Provide the (x, y) coordinate of the cell's center where the given text is located.  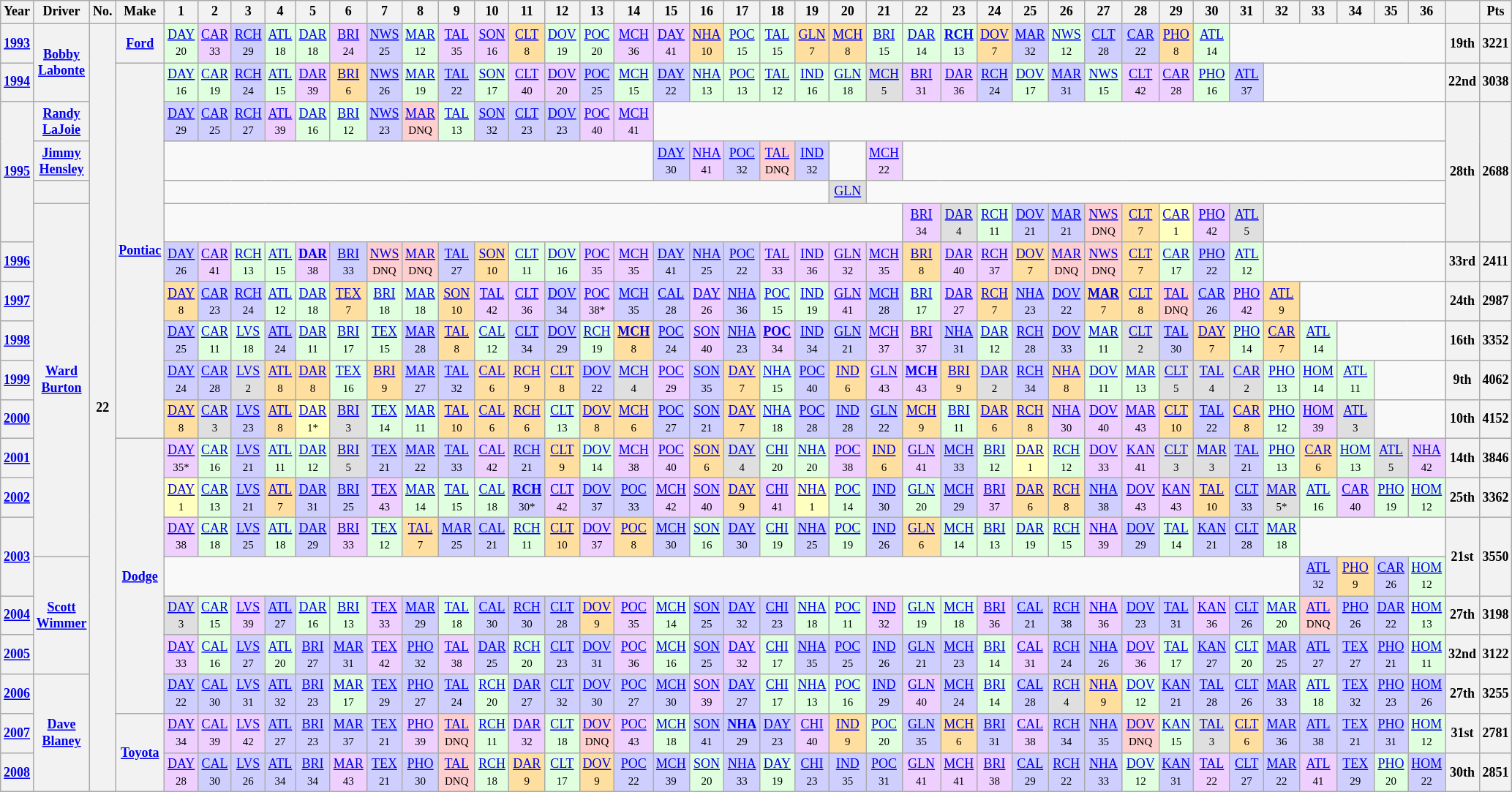
LVS2 (248, 380)
BRI15 (884, 43)
NHA31 (959, 341)
11 (527, 12)
CAR11 (215, 341)
MAR19 (421, 83)
DAR36 (959, 83)
TEX43 (385, 497)
6 (348, 12)
MCH36 (633, 43)
TAL42 (492, 301)
DAY16 (181, 83)
MCH16 (671, 655)
TEX16 (348, 380)
PHO12 (1282, 419)
RCH27 (248, 121)
CAL42 (492, 459)
NHA41 (707, 161)
DAR11 (313, 341)
No. (102, 12)
2002 (18, 497)
HOM14 (1318, 380)
ATL7 (280, 497)
17 (742, 12)
4152 (1495, 419)
19th (1463, 43)
NWS23 (385, 121)
NWS26 (385, 83)
30 (1212, 12)
POC34 (778, 341)
8 (421, 12)
CLT34 (527, 341)
DAR8 (313, 380)
Toyota (140, 753)
32 (1282, 12)
MCH39 (671, 772)
MAR29 (421, 615)
31st (1463, 733)
BRI27 (313, 655)
24th (1463, 301)
33rd (1463, 262)
DAY9 (742, 497)
DAY24 (181, 380)
CAR3 (215, 419)
MCH4 (633, 380)
MCH38 (633, 459)
PHO14 (1246, 341)
1997 (18, 301)
GLN22 (884, 419)
2851 (1495, 772)
POC8 (633, 537)
CAR15 (215, 615)
2001 (18, 459)
25th (1463, 497)
RCH37 (995, 262)
CHI20 (778, 459)
30th (1463, 772)
POC14 (848, 497)
NHA26 (1104, 655)
NWS25 (385, 43)
1993 (18, 43)
IND9 (848, 733)
CAL16 (215, 655)
CAR1 (1176, 223)
DAR9 (527, 772)
DAY29 (181, 121)
TAL17 (1176, 655)
CAR2 (1246, 380)
TAL3 (1212, 733)
DAR4 (959, 223)
CAL31 (1030, 655)
BRI11 (959, 419)
ATL41 (1318, 772)
CAR6 (1318, 459)
4 (280, 12)
KAN15 (1176, 733)
MCH42 (671, 497)
DAY1 (181, 497)
MCH24 (959, 694)
SON21 (707, 419)
26 (1067, 12)
TAL12 (778, 83)
KAN43 (1176, 497)
CAR41 (215, 262)
3550 (1495, 556)
1996 (18, 262)
GLN43 (884, 380)
1994 (18, 83)
2008 (18, 772)
SON17 (492, 83)
DAR39 (313, 83)
POC31 (884, 772)
2411 (1495, 262)
CLT40 (527, 83)
SON35 (707, 380)
CLT32 (562, 694)
NWS15 (1104, 83)
TAL32 (456, 380)
BRI24 (348, 43)
PHO21 (1391, 655)
POC38 (848, 459)
PHO16 (1212, 83)
CLT36 (527, 301)
TEX15 (385, 341)
TAL24 (456, 694)
DOV31 (597, 655)
MCH23 (959, 655)
POC29 (671, 380)
3221 (1495, 43)
Pts (1495, 12)
IND35 (848, 772)
9 (456, 12)
DOV16 (562, 262)
BRI25 (348, 497)
10th (1463, 419)
POC36 (633, 655)
TAL18 (456, 615)
36 (1426, 12)
1995 (18, 172)
SON6 (707, 459)
MAR5* (1282, 497)
CAR23 (215, 301)
RCH28 (1030, 341)
Ford (140, 43)
3122 (1495, 655)
MAR27 (421, 380)
Jimmy Hensley (61, 161)
3038 (1495, 83)
16th (1463, 341)
MAR13 (1140, 380)
DAY35* (181, 459)
MAR14 (421, 497)
20 (848, 12)
2005 (18, 655)
3846 (1495, 459)
PHO32 (421, 655)
21 (884, 12)
MCH9 (922, 419)
3255 (1495, 694)
NHA42 (1426, 459)
RCH22 (1067, 772)
DAR14 (922, 43)
NHA9 (1104, 694)
BRI6 (348, 83)
2007 (18, 733)
MAR36 (1282, 733)
CAL38 (1030, 733)
CAL29 (1030, 772)
RCH6 (527, 419)
TEX33 (385, 615)
24 (995, 12)
DAR31 (313, 497)
CLT20 (1246, 655)
PHO9 (1355, 576)
LVS31 (248, 694)
RCH4 (1067, 694)
DOV19 (562, 43)
34 (1355, 12)
ATL34 (280, 772)
4062 (1495, 380)
NHA38 (1104, 497)
TAL4 (1212, 380)
CHI19 (778, 537)
ATL24 (280, 341)
RCH30* (527, 497)
CAR8 (1246, 419)
3 (248, 12)
MCH5 (884, 83)
MAR12 (421, 43)
MCH15 (633, 83)
MCH28 (884, 301)
MCH37 (884, 341)
RCH9 (527, 380)
ATL3 (1355, 419)
MAR33 (1282, 694)
TEX42 (385, 655)
35 (1391, 12)
ATL39 (280, 121)
TAL28 (1212, 694)
MAR7 (1104, 301)
IND28 (848, 419)
NHA1 (812, 497)
DAR22 (1391, 615)
DAR40 (959, 262)
POC43 (633, 733)
CAR40 (1355, 497)
TAL8 (456, 341)
TAL13 (456, 121)
ATL38 (1318, 733)
PHO27 (421, 694)
DOV14 (597, 459)
NHA20 (812, 459)
28 (1140, 12)
BRI36 (995, 615)
GLN35 (922, 733)
DAR29 (313, 537)
RCH30 (527, 615)
IND36 (812, 262)
14 (633, 12)
CLT5 (1176, 380)
GLN7 (812, 43)
IND30 (884, 497)
NHA8 (1067, 380)
CAR18 (215, 537)
33 (1318, 12)
MAR20 (1282, 615)
NHA15 (778, 380)
2987 (1495, 301)
DOV8 (597, 419)
12 (562, 12)
CLT33 (1246, 497)
SON39 (707, 694)
3352 (1495, 341)
DAY23 (778, 733)
2 (215, 12)
NHA30 (1067, 419)
POC16 (848, 694)
BRI38 (995, 772)
2781 (1495, 733)
POC33 (633, 497)
SON41 (707, 733)
9th (1463, 380)
CLT3 (1176, 459)
LVS42 (248, 733)
CAR16 (215, 459)
CAL39 (215, 733)
TEX14 (385, 419)
HOM22 (1426, 772)
PHO8 (1176, 43)
CHI41 (778, 497)
28th (1463, 172)
7 (385, 12)
MAR17 (348, 694)
IND29 (884, 694)
3362 (1495, 497)
CAR7 (1282, 341)
DAY19 (778, 772)
CAR13 (215, 497)
ATLDNQ (1318, 615)
TAL35 (456, 43)
23 (959, 12)
TEX27 (1355, 655)
HOM39 (1318, 419)
25 (1030, 12)
DAR1 (1030, 459)
Bobby Labonte (61, 63)
15 (671, 12)
PHO22 (1212, 262)
LVS18 (248, 341)
CLT17 (562, 772)
GLN18 (848, 83)
1999 (18, 380)
RCH18 (492, 772)
MCH22 (884, 161)
27 (1104, 12)
RCH38 (1067, 615)
DAY20 (181, 43)
DAR1* (313, 419)
TAL30 (1176, 341)
RCH19 (597, 341)
Year (18, 12)
BRI8 (922, 262)
3198 (1495, 615)
2688 (1495, 172)
POC28 (812, 419)
32nd (1463, 655)
CLT11 (527, 262)
CLT2 (1140, 341)
DAY3 (181, 615)
10 (492, 12)
GLN (848, 192)
NHA29 (742, 733)
LVS39 (248, 615)
TEX32 (1355, 694)
TAL27 (456, 262)
19 (812, 12)
ATL37 (1246, 83)
PHO19 (1391, 497)
TAL14 (1176, 537)
PHO26 (1355, 615)
RCH21 (527, 459)
DAR32 (527, 733)
DAR2 (995, 380)
ATL20 (280, 655)
TAL31 (1176, 615)
Randy LaJoie (61, 121)
RCH15 (1067, 537)
BRI18 (385, 301)
POC38* (597, 301)
LVS26 (248, 772)
CLT18 (562, 733)
POC19 (848, 537)
DOV30 (597, 694)
ATL9 (1282, 301)
HOM26 (1426, 694)
TAL38 (456, 655)
DOV11 (1104, 380)
13 (597, 12)
1998 (18, 341)
Pontiac (140, 251)
DAY25 (181, 341)
Make (140, 12)
HOM11 (1426, 655)
GLN19 (922, 615)
DOV21 (1030, 223)
MCH43 (922, 380)
NHA10 (707, 43)
DAR38 (313, 262)
GLN6 (922, 537)
DAY4 (742, 459)
31 (1246, 12)
DAY34 (181, 733)
NWS12 (1067, 43)
MCH29 (959, 497)
MAR28 (421, 341)
DOV20 (562, 83)
18 (778, 12)
BRI5 (348, 459)
KAN31 (1176, 772)
PHO23 (1391, 694)
RCH7 (995, 301)
CAR19 (215, 83)
IND19 (812, 301)
DAY28 (181, 772)
Ward Burton (61, 380)
DOV17 (1030, 83)
2006 (18, 694)
TEX12 (385, 537)
DAY33 (181, 655)
GLN20 (922, 497)
CAR25 (215, 121)
NHA39 (1104, 537)
CLT13 (562, 419)
POC32 (742, 161)
DOV36 (1140, 655)
1 (181, 12)
SON20 (707, 772)
TAL21 (1246, 459)
2000 (18, 419)
DOV40 (1104, 419)
CHI40 (812, 733)
MAR21 (1067, 223)
SON32 (492, 121)
22nd (1463, 83)
CAR33 (215, 43)
ATL16 (1318, 497)
PHO31 (1391, 733)
GLN32 (848, 262)
LVS23 (248, 419)
LVS25 (248, 537)
IND34 (812, 341)
DAR19 (1030, 537)
Dave Blaney (61, 733)
2004 (18, 615)
CLT6 (1246, 733)
PHO20 (1391, 772)
Driver (61, 12)
CAR17 (1176, 262)
CAR22 (1140, 43)
MAR3 (1212, 459)
5 (313, 12)
POC11 (848, 615)
DAR25 (492, 655)
MAR32 (1030, 43)
2003 (18, 556)
14th (1463, 459)
GLN40 (922, 694)
DAY27 (742, 694)
RCH12 (1067, 459)
POC13 (742, 83)
16 (707, 12)
KAN27 (1212, 655)
KAN36 (1212, 615)
POC24 (671, 341)
PHO30 (421, 772)
CLT27 (1246, 772)
CAL12 (492, 341)
CLT9 (562, 459)
BRI3 (348, 419)
Scott Wimmer (61, 616)
KAN41 (1140, 459)
21st (1463, 556)
IND16 (812, 83)
Dodge (140, 576)
DOV43 (1140, 497)
TAL7 (421, 537)
MAR37 (348, 733)
MCH33 (959, 459)
RCH29 (248, 43)
29 (1176, 12)
LVS27 (248, 655)
PHO39 (421, 733)
CAL18 (492, 497)
DAY38 (181, 537)
DOV34 (562, 301)
TEX7 (348, 301)
